Return the [X, Y] coordinate for the center point of the cell that contains the specified text.  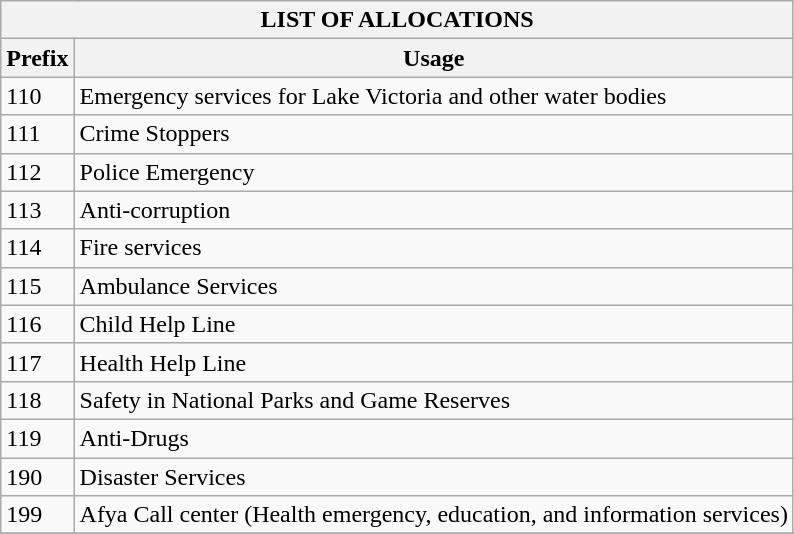
110 [38, 96]
Disaster Services [434, 477]
Afya Call center (Health emergency, education, and information services) [434, 515]
199 [38, 515]
112 [38, 172]
Anti-Drugs [434, 438]
117 [38, 362]
113 [38, 210]
116 [38, 324]
Health Help Line [434, 362]
114 [38, 248]
111 [38, 134]
115 [38, 286]
Police Emergency [434, 172]
Safety in National Parks and Game Reserves [434, 400]
118 [38, 400]
Emergency services for Lake Victoria and other water bodies [434, 96]
Crime Stoppers [434, 134]
Ambulance Services [434, 286]
Fire services [434, 248]
Child Help Line [434, 324]
Usage [434, 58]
190 [38, 477]
119 [38, 438]
LIST OF ALLOCATIONS [398, 20]
Anti-corruption [434, 210]
Prefix [38, 58]
